Output the (x, y) coordinate of the center of the cell containing the given text.  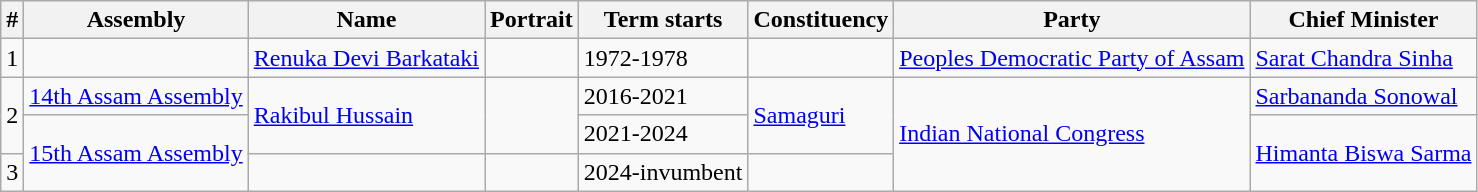
15th Assam Assembly (136, 153)
3 (12, 172)
Rakibul Hussain (366, 115)
Chief Minister (1364, 20)
Sarbananda Sonowal (1364, 96)
Renuka Devi Barkataki (366, 58)
2 (12, 115)
Samaguri (821, 115)
# (12, 20)
1972-1978 (663, 58)
Assembly (136, 20)
2021-2024 (663, 134)
Sarat Chandra Sinha (1364, 58)
Indian National Congress (1072, 134)
2016-2021 (663, 96)
Constituency (821, 20)
Party (1072, 20)
1 (12, 58)
Peoples Democratic Party of Assam (1072, 58)
2024-invumbent (663, 172)
Himanta Biswa Sarma (1364, 153)
Name (366, 20)
Portrait (532, 20)
14th Assam Assembly (136, 96)
Term starts (663, 20)
